Identify which cell holds the provided text, then report its [X, Y] central coordinate. 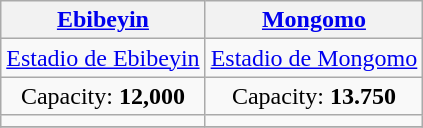
Mongomo [314, 20]
Estadio de Mongomo [314, 58]
Estadio de Ebibeyin [103, 58]
Ebibeyin [103, 20]
Capacity: 13.750 [314, 96]
Capacity: 12,000 [103, 96]
